Capture the cell that displays the provided text and extract its (X, Y) central coordinate. 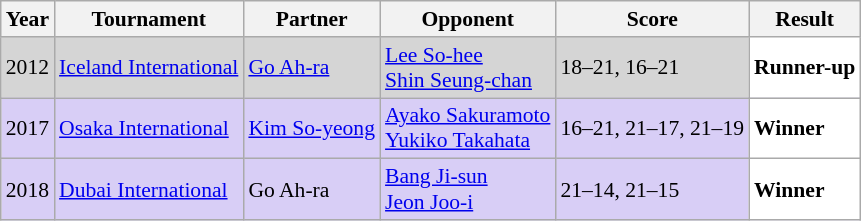
Score (652, 19)
Iceland International (148, 68)
Ayako Sakuramoto Yukiko Takahata (468, 128)
Kim So-yeong (312, 128)
Partner (312, 19)
Tournament (148, 19)
2018 (28, 190)
Bang Ji-sun Jeon Joo-i (468, 190)
Runner-up (804, 68)
18–21, 16–21 (652, 68)
Dubai International (148, 190)
Osaka International (148, 128)
16–21, 21–17, 21–19 (652, 128)
2017 (28, 128)
Lee So-hee Shin Seung-chan (468, 68)
Result (804, 19)
Year (28, 19)
Opponent (468, 19)
2012 (28, 68)
21–14, 21–15 (652, 190)
